Pinpoint the cell where the given text exists, returning its [x, y] midpoint coordinate. 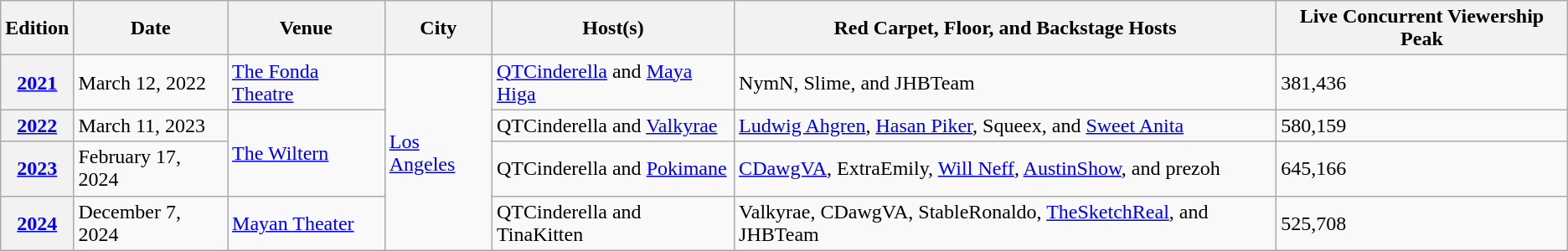
The Fonda Theatre [307, 82]
Mayan Theater [307, 223]
QTCinderella and Maya Higa [613, 82]
QTCinderella and TinaKitten [613, 223]
Venue [307, 28]
Date [151, 28]
Live Concurrent Viewership Peak [1422, 28]
Los Angeles [438, 152]
QTCinderella and Valkyrae [613, 125]
March 11, 2023 [151, 125]
2021 [37, 82]
City [438, 28]
580,159 [1422, 125]
Ludwig Ahgren, Hasan Piker, Squeex, and Sweet Anita [1005, 125]
645,166 [1422, 169]
2023 [37, 169]
525,708 [1422, 223]
QTCinderella and Pokimane [613, 169]
Red Carpet, Floor, and Backstage Hosts [1005, 28]
CDawgVA, ExtraEmily, Will Neff, AustinShow, and prezoh [1005, 169]
March 12, 2022 [151, 82]
2024 [37, 223]
February 17, 2024 [151, 169]
Edition [37, 28]
Valkyrae, CDawgVA, StableRonaldo, TheSketchReal, and JHBTeam [1005, 223]
381,436 [1422, 82]
Host(s) [613, 28]
2022 [37, 125]
NymN, Slime, and JHBTeam [1005, 82]
December 7, 2024 [151, 223]
The Wiltern [307, 152]
